Find where the given text appears and provide that cell's center as (x, y) coordinate. 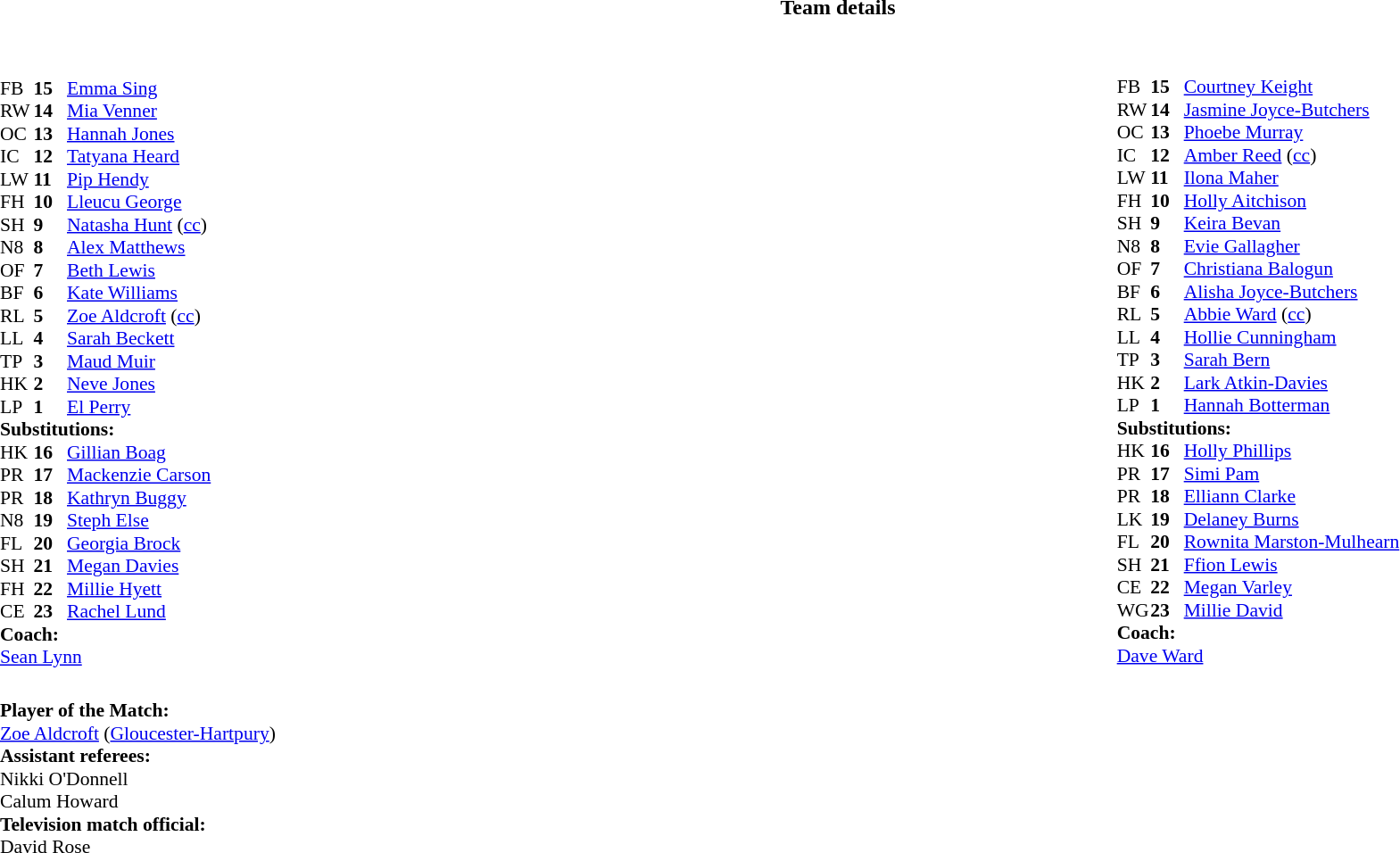
Courtney Keight (1292, 87)
Zoe Aldcroft (cc) (139, 316)
Elliann Clarke (1292, 497)
Phoebe Murray (1292, 133)
Amber Reed (cc) (1292, 155)
Rownita Marston-Mulhearn (1292, 542)
Gillian Boag (139, 452)
Christiana Balogun (1292, 269)
LK (1134, 519)
Emma Sing (139, 88)
Holly Aitchison (1292, 201)
Alisha Joyce-Butchers (1292, 292)
Mackenzie Carson (139, 476)
Lleucu George (139, 203)
Mia Venner (139, 112)
Keira Bevan (1292, 224)
Alex Matthews (139, 247)
Georgia Brock (139, 543)
Megan Varley (1292, 588)
Natasha Hunt (cc) (139, 225)
Simi Pam (1292, 474)
Abbie Ward (cc) (1292, 315)
Millie Hyett (139, 589)
Ilona Maher (1292, 178)
Maud Muir (139, 361)
Pip Hendy (139, 179)
Kate Williams (139, 294)
Jasmine Joyce-Butchers (1292, 110)
WG (1134, 610)
Holly Phillips (1292, 451)
Rachel Lund (139, 611)
Dave Ward (1258, 656)
Sean Lynn (105, 658)
Evie Gallagher (1292, 246)
Delaney Burns (1292, 519)
Kathryn Buggy (139, 498)
Lark Atkin-Davies (1292, 383)
Steph Else (139, 520)
Sarah Beckett (139, 338)
Millie David (1292, 610)
Megan Davies (139, 567)
El Perry (139, 407)
Beth Lewis (139, 270)
Hannah Jones (139, 134)
Tatyana Heard (139, 156)
Hollie Cunningham (1292, 337)
Sarah Bern (1292, 360)
Ffion Lewis (1292, 565)
Neve Jones (139, 385)
Hannah Botterman (1292, 406)
